Search for the cell housing the specified text and yield its (X, Y) center coordinate. 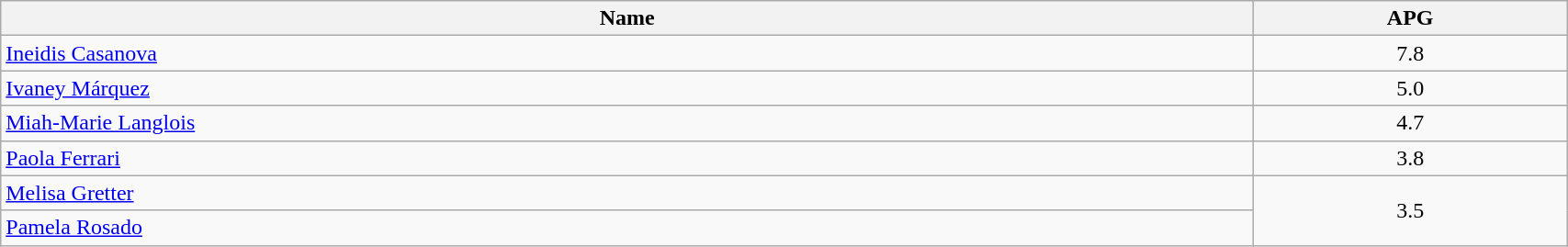
Pamela Rosado (627, 228)
5.0 (1411, 88)
Melisa Gretter (627, 193)
Ivaney Márquez (627, 88)
Name (627, 18)
Ineidis Casanova (627, 53)
Paola Ferrari (627, 158)
3.8 (1411, 158)
4.7 (1411, 123)
7.8 (1411, 53)
APG (1411, 18)
Miah-Marie Langlois (627, 123)
3.5 (1411, 210)
